Output the [x, y] coordinate of the center of the cell containing the given text.  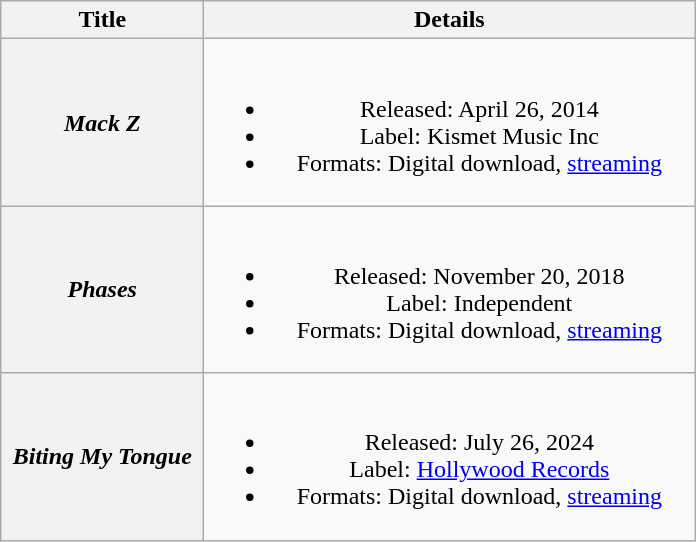
Title [102, 20]
Phases [102, 290]
Mack Z [102, 122]
Released: July 26, 2024Label: Hollywood RecordsFormats: Digital download, streaming [450, 456]
Details [450, 20]
Released: November 20, 2018Label: IndependentFormats: Digital download, streaming [450, 290]
Released: April 26, 2014Label: Kismet Music IncFormats: Digital download, streaming [450, 122]
Biting My Tongue [102, 456]
